Scan for the cell matching the given text and deliver its (x, y) coordinate at center. 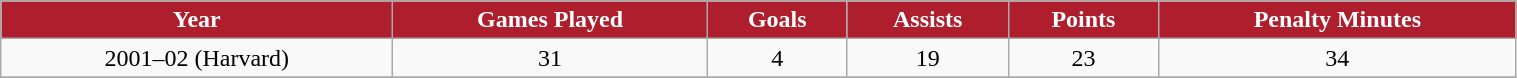
Points (1083, 20)
2001–02 (Harvard) (197, 58)
19 (928, 58)
Assists (928, 20)
23 (1083, 58)
34 (1338, 58)
Games Played (550, 20)
31 (550, 58)
4 (777, 58)
Year (197, 20)
Penalty Minutes (1338, 20)
Goals (777, 20)
